Find where the given text appears and provide that cell's center as [X, Y] coordinate. 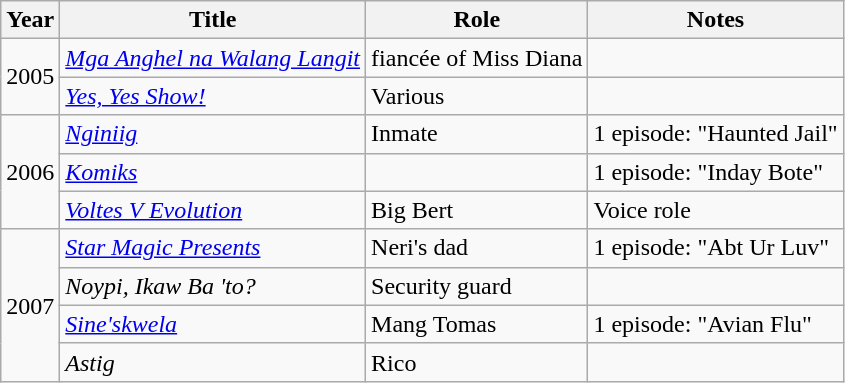
Astig [213, 362]
Voltes V Evolution [213, 210]
2005 [30, 77]
Mga Anghel na Walang Langit [213, 58]
Komiks [213, 172]
Notes [716, 20]
1 episode: "Inday Bote" [716, 172]
2006 [30, 172]
Nginiig [213, 134]
Role [477, 20]
Year [30, 20]
1 episode: "Avian Flu" [716, 324]
Noypi, Ikaw Ba 'to? [213, 286]
Mang Tomas [477, 324]
fiancée of Miss Diana [477, 58]
Yes, Yes Show! [213, 96]
Title [213, 20]
Security guard [477, 286]
1 episode: "Haunted Jail" [716, 134]
Inmate [477, 134]
2007 [30, 305]
Voice role [716, 210]
Rico [477, 362]
1 episode: "Abt Ur Luv" [716, 248]
Big Bert [477, 210]
Star Magic Presents [213, 248]
Neri's dad [477, 248]
Sine'skwela [213, 324]
Various [477, 96]
